From the cell containing the given text, extract its center point as [X, Y] coordinate. 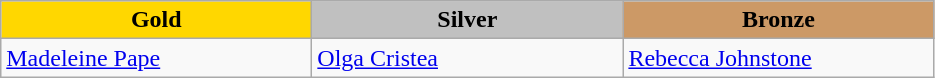
Bronze [778, 20]
Silver [468, 20]
Gold [156, 20]
Olga Cristea [468, 58]
Rebecca Johnstone [778, 58]
Madeleine Pape [156, 58]
